For the text-containing cell, return its midpoint in [X, Y] coordinate format. 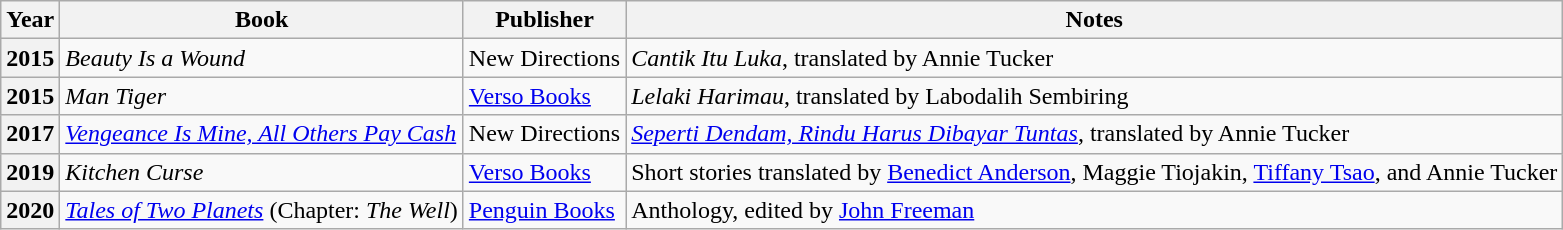
Notes [1094, 20]
2020 [30, 210]
Year [30, 20]
Anthology, edited by John Freeman [1094, 210]
Beauty Is a Wound [262, 58]
Kitchen Curse [262, 172]
Book [262, 20]
Publisher [544, 20]
Man Tiger [262, 96]
Tales of Two Planets (Chapter: The Well) [262, 210]
Vengeance Is Mine, All Others Pay Cash [262, 134]
Cantik Itu Luka, translated by Annie Tucker [1094, 58]
Short stories translated by Benedict Anderson, Maggie Tiojakin, Tiffany Tsao, and Annie Tucker [1094, 172]
Lelaki Harimau, translated by Labodalih Sembiring [1094, 96]
Penguin Books [544, 210]
2017 [30, 134]
2019 [30, 172]
Seperti Dendam, Rindu Harus Dibayar Tuntas, translated by Annie Tucker [1094, 134]
